For the text-containing cell, return its midpoint in (X, Y) coordinate format. 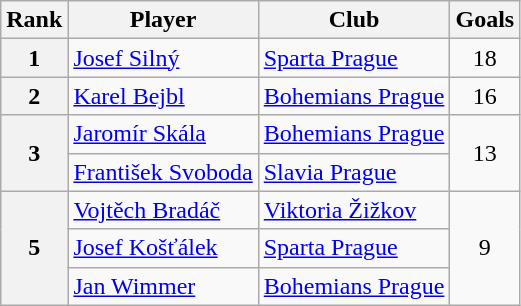
Josef Silný (163, 58)
Jan Wimmer (163, 286)
Vojtěch Bradáč (163, 210)
Goals (485, 20)
Josef Košťálek (163, 248)
13 (485, 153)
Club (354, 20)
František Svoboda (163, 172)
Viktoria Žižkov (354, 210)
3 (34, 153)
Karel Bejbl (163, 96)
2 (34, 96)
18 (485, 58)
1 (34, 58)
9 (485, 248)
5 (34, 248)
Rank (34, 20)
Slavia Prague (354, 172)
Jaromír Skála (163, 134)
16 (485, 96)
Player (163, 20)
